Search for the cell housing the specified text and yield its [x, y] center coordinate. 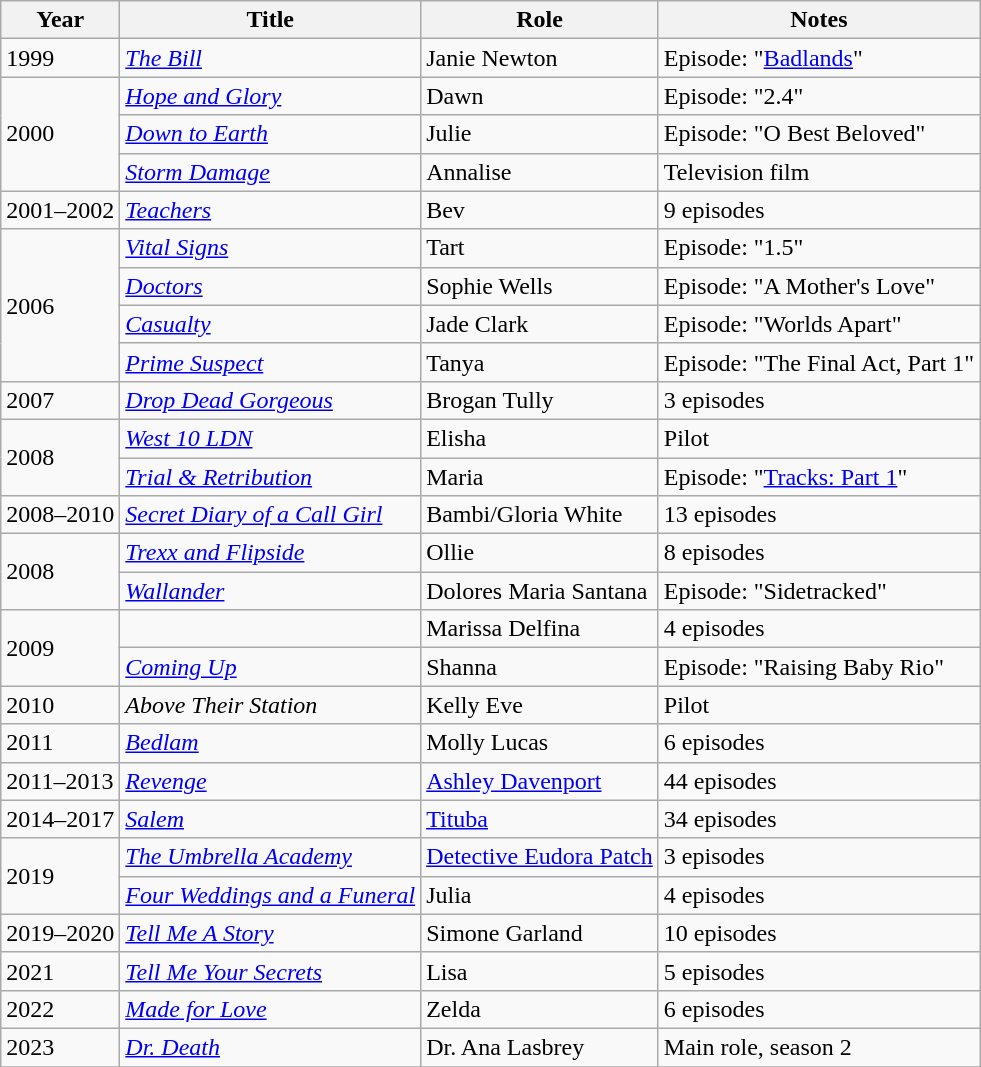
Elisha [540, 438]
Episode: "The Final Act, Part 1" [818, 362]
13 episodes [818, 515]
Casualty [270, 324]
Maria [540, 477]
Annalise [540, 172]
Julia [540, 895]
Molly Lucas [540, 743]
Bev [540, 210]
Detective Eudora Patch [540, 857]
Kelly Eve [540, 705]
Dr. Ana Lasbrey [540, 1047]
Sophie Wells [540, 286]
10 episodes [818, 933]
Dr. Death [270, 1047]
Julie [540, 134]
Trial & Retribution [270, 477]
Brogan Tully [540, 400]
West 10 LDN [270, 438]
2010 [60, 705]
Tituba [540, 819]
Title [270, 20]
2021 [60, 971]
Drop Dead Gorgeous [270, 400]
Coming Up [270, 667]
34 episodes [818, 819]
Lisa [540, 971]
Prime Suspect [270, 362]
8 episodes [818, 553]
Wallander [270, 591]
2019 [60, 876]
Tart [540, 248]
44 episodes [818, 781]
Tanya [540, 362]
Role [540, 20]
The Umbrella Academy [270, 857]
2001–2002 [60, 210]
Bedlam [270, 743]
2014–2017 [60, 819]
Down to Earth [270, 134]
Vital Signs [270, 248]
2011–2013 [60, 781]
2006 [60, 305]
Doctors [270, 286]
Episode: "Tracks: Part 1" [818, 477]
Storm Damage [270, 172]
Episode: "Sidetracked" [818, 591]
Episode: "A Mother's Love" [818, 286]
Notes [818, 20]
Trexx and Flipside [270, 553]
2019–2020 [60, 933]
2009 [60, 648]
Television film [818, 172]
2022 [60, 1009]
Four Weddings and a Funeral [270, 895]
Zelda [540, 1009]
Episode: "Worlds Apart" [818, 324]
Shanna [540, 667]
Janie Newton [540, 58]
Ashley Davenport [540, 781]
Above Their Station [270, 705]
1999 [60, 58]
Episode: "O Best Beloved" [818, 134]
5 episodes [818, 971]
2008–2010 [60, 515]
Bambi/Gloria White [540, 515]
Episode: "Badlands" [818, 58]
Dawn [540, 96]
2011 [60, 743]
Tell Me Your Secrets [270, 971]
Simone Garland [540, 933]
Salem [270, 819]
Secret Diary of a Call Girl [270, 515]
Main role, season 2 [818, 1047]
9 episodes [818, 210]
2007 [60, 400]
Episode: "1.5" [818, 248]
Tell Me A Story [270, 933]
Jade Clark [540, 324]
Marissa Delfina [540, 629]
2023 [60, 1047]
Dolores Maria Santana [540, 591]
Episode: "2.4" [818, 96]
2000 [60, 134]
The Bill [270, 58]
Teachers [270, 210]
Episode: "Raising Baby Rio" [818, 667]
Made for Love [270, 1009]
Revenge [270, 781]
Year [60, 20]
Ollie [540, 553]
Hope and Glory [270, 96]
